Capture the cell that displays the provided text and extract its [x, y] central coordinate. 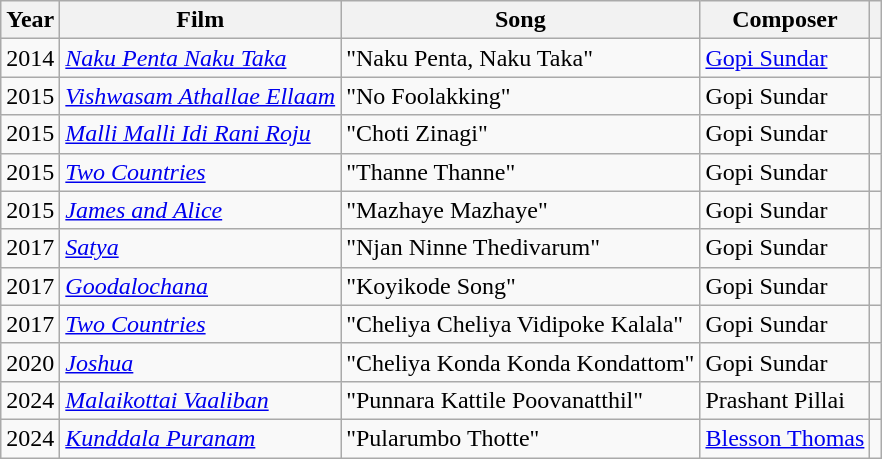
"Naku Penta, Naku Taka" [520, 58]
"Punnara Kattile Poovanatthil" [520, 400]
Prashant Pillai [785, 400]
"Cheliya Konda Konda Kondattom" [520, 362]
Malli Malli Idi Rani Roju [200, 134]
"Pularumbo Thotte" [520, 438]
James and Alice [200, 210]
Composer [785, 20]
Film [200, 20]
2020 [30, 362]
Song [520, 20]
"Thanne Thanne" [520, 172]
Satya [200, 248]
"Njan Ninne Thedivarum" [520, 248]
"Koyikode Song" [520, 286]
"Choti Zinagi" [520, 134]
Naku Penta Naku Taka [200, 58]
Year [30, 20]
Kunddala Puranam [200, 438]
Vishwasam Athallae Ellaam [200, 96]
2014 [30, 58]
Malaikottai Vaaliban [200, 400]
"Cheliya Cheliya Vidipoke Kalala" [520, 324]
Joshua [200, 362]
"No Foolakking" [520, 96]
Goodalochana [200, 286]
"Mazhaye Mazhaye" [520, 210]
Blesson Thomas [785, 438]
